Output the (x, y) coordinate of the center of the cell containing the given text.  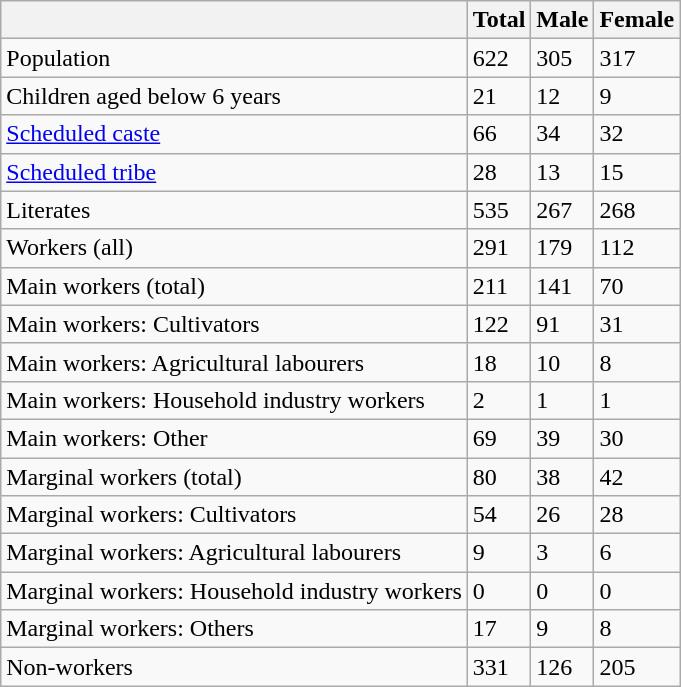
26 (562, 515)
80 (499, 477)
69 (499, 438)
211 (499, 286)
2 (499, 400)
32 (637, 134)
91 (562, 324)
267 (562, 210)
6 (637, 553)
15 (637, 172)
Marginal workers: Household industry workers (234, 591)
Marginal workers: Cultivators (234, 515)
Main workers: Household industry workers (234, 400)
Male (562, 20)
31 (637, 324)
179 (562, 248)
38 (562, 477)
39 (562, 438)
317 (637, 58)
205 (637, 667)
Total (499, 20)
13 (562, 172)
305 (562, 58)
66 (499, 134)
Main workers: Cultivators (234, 324)
Workers (all) (234, 248)
Scheduled tribe (234, 172)
Population (234, 58)
Marginal workers: Agricultural labourers (234, 553)
Non-workers (234, 667)
141 (562, 286)
Female (637, 20)
12 (562, 96)
126 (562, 667)
Marginal workers (total) (234, 477)
3 (562, 553)
42 (637, 477)
21 (499, 96)
331 (499, 667)
18 (499, 362)
535 (499, 210)
122 (499, 324)
268 (637, 210)
10 (562, 362)
Main workers: Other (234, 438)
Children aged below 6 years (234, 96)
291 (499, 248)
112 (637, 248)
Main workers: Agricultural labourers (234, 362)
Scheduled caste (234, 134)
Literates (234, 210)
70 (637, 286)
622 (499, 58)
Marginal workers: Others (234, 629)
17 (499, 629)
34 (562, 134)
30 (637, 438)
54 (499, 515)
Main workers (total) (234, 286)
